Detect which cell encompasses the target text, then output its [x, y] center coordinate. 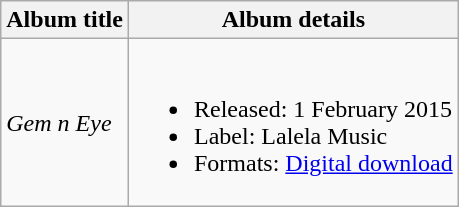
Album details [293, 20]
Released: 1 February 2015Label: Lalela MusicFormats: Digital download [293, 122]
Album title [65, 20]
Gem n Eye [65, 122]
